Pinpoint the cell where the given text exists, returning its (x, y) midpoint coordinate. 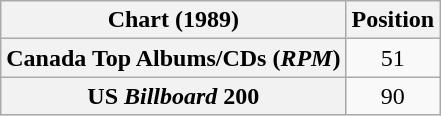
US Billboard 200 (174, 96)
Canada Top Albums/CDs (RPM) (174, 58)
Chart (1989) (174, 20)
Position (393, 20)
90 (393, 96)
51 (393, 58)
